Return [X, Y] of the center of cell containing provided text 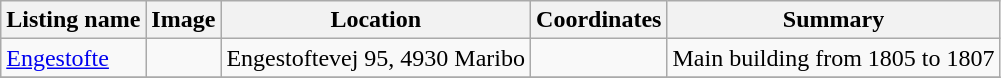
Engestoftevej 95, 4930 Maribo [376, 58]
Coordinates [599, 20]
Engestofte [74, 58]
Image [184, 20]
Main building from 1805 to 1807 [834, 58]
Listing name [74, 20]
Summary [834, 20]
Location [376, 20]
